Scan for the cell matching the given text and deliver its [X, Y] coordinate at center. 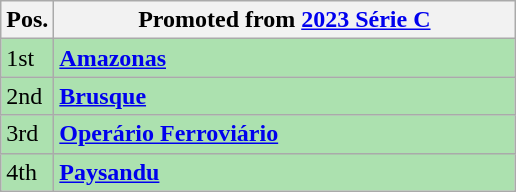
Brusque [284, 96]
2nd [28, 96]
3rd [28, 134]
4th [28, 172]
Operário Ferroviário [284, 134]
Pos. [28, 20]
Amazonas [284, 58]
1st [28, 58]
Promoted from 2023 Série C [284, 20]
Paysandu [284, 172]
